Search for the cell housing the specified text and yield its [x, y] center coordinate. 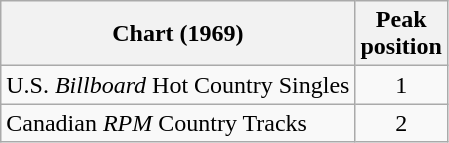
Chart (1969) [178, 34]
U.S. Billboard Hot Country Singles [178, 85]
Canadian RPM Country Tracks [178, 123]
2 [401, 123]
1 [401, 85]
Peakposition [401, 34]
